From the cell containing the given text, extract its center point as (X, Y) coordinate. 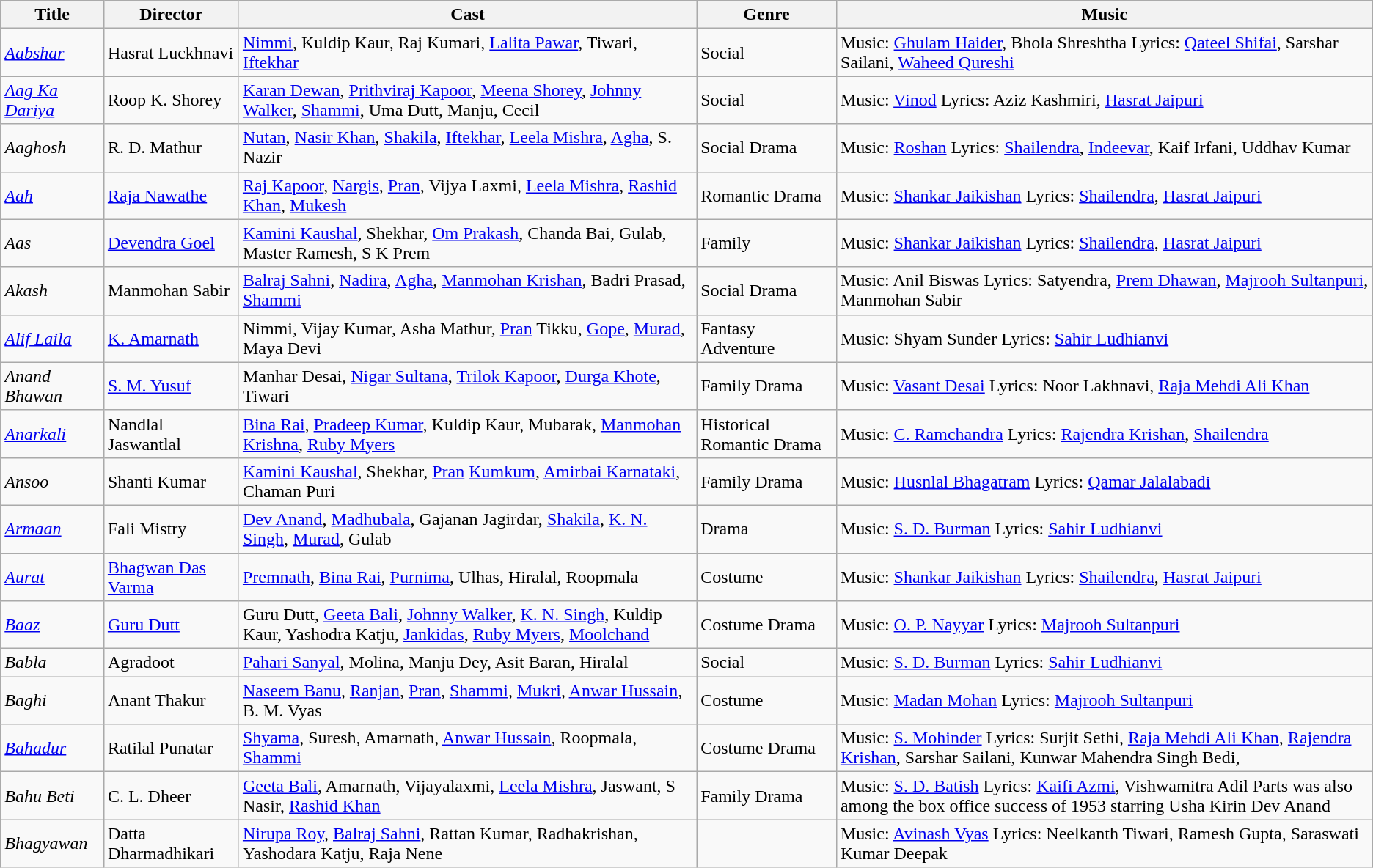
Music: Madan Mohan Lyrics: Majrooh Sultanpuri (1105, 701)
Fantasy Adventure (767, 339)
Music: S. Mohinder Lyrics: Surjit Sethi, Raja Mehdi Ali Khan, Rajendra Krishan, Sarshar Sailani, Kunwar Mahendra Singh Bedi, (1105, 748)
Historical Romantic Drama (767, 434)
Hasrat Luckhnavi (171, 53)
Nandlal Jaswantlal (171, 434)
Music (1105, 15)
Aag Ka Dariya (53, 100)
Music: Vasant Desai Lyrics: Noor Lakhnavi, Raja Mehdi Ali Khan (1105, 386)
Agradoot (171, 663)
Bhagwan Das Varma (171, 576)
Anand Bhawan (53, 386)
Music: Husnlal Bhagatram Lyrics: Qamar Jalalabadi (1105, 481)
Kamini Kaushal, Shekhar, Om Prakash, Chanda Bai, Gulab, Master Ramesh, S K Prem (467, 243)
Balraj Sahni, Nadira, Agha, Manmohan Krishan, Badri Prasad, Shammi (467, 290)
Music: Avinash Vyas Lyrics: Neelkanth Tiwari, Ramesh Gupta, Saraswati Kumar Deepak (1105, 843)
Bina Rai, Pradeep Kumar, Kuldip Kaur, Mubarak, Manmohan Krishna, Ruby Myers (467, 434)
Ratilal Punatar (171, 748)
Anarkali (53, 434)
Aah (53, 195)
Aaghosh (53, 148)
Datta Dharmadhikari (171, 843)
Pahari Sanyal, Molina, Manju Dey, Asit Baran, Hiralal (467, 663)
Armaan (53, 529)
Baaz (53, 625)
Music: O. P. Nayyar Lyrics: Majrooh Sultanpuri (1105, 625)
Nimmi, Vijay Kumar, Asha Mathur, Pran Tikku, Gope, Murad, Maya Devi (467, 339)
Alif Laila (53, 339)
Geeta Bali, Amarnath, Vijayalaxmi, Leela Mishra, Jaswant, S Nasir, Rashid Khan (467, 796)
Music: Ghulam Haider, Bhola Shreshtha Lyrics: Qateel Shifai, Sarshar Sailani, Waheed Qureshi (1105, 53)
R. D. Mathur (171, 148)
K. Amarnath (171, 339)
Music: Vinod Lyrics: Aziz Kashmiri, Hasrat Jaipuri (1105, 100)
Music: Anil Biswas Lyrics: Satyendra, Prem Dhawan, Majrooh Sultanpuri, Manmohan Sabir (1105, 290)
Nutan, Nasir Khan, Shakila, Iftekhar, Leela Mishra, Agha, S. Nazir (467, 148)
Guru Dutt, Geeta Bali, Johnny Walker, K. N. Singh, Kuldip Kaur, Yashodra Katju, Jankidas, Ruby Myers, Moolchand (467, 625)
Music: S. D. Batish Lyrics: Kaifi Azmi, Vishwamitra Adil Parts was also among the box office success of 1953 starring Usha Kirin Dev Anand (1105, 796)
Roop K. Shorey (171, 100)
Bhagyawan (53, 843)
Shyama, Suresh, Amarnath, Anwar Hussain, Roopmala, Shammi (467, 748)
Anant Thakur (171, 701)
C. L. Dheer (171, 796)
Naseem Banu, Ranjan, Pran, Shammi, Mukri, Anwar Hussain, B. M. Vyas (467, 701)
Kamini Kaushal, Shekhar, Pran Kumkum, Amirbai Karnataki, Chaman Puri (467, 481)
Music: Roshan Lyrics: Shailendra, Indeevar, Kaif Irfani, Uddhav Kumar (1105, 148)
Nirupa Roy, Balraj Sahni, Rattan Kumar, Radhakrishan, Yashodara Katju, Raja Nene (467, 843)
Genre (767, 15)
Bahu Beti (53, 796)
Family (767, 243)
Akash (53, 290)
Baghi (53, 701)
Director (171, 15)
Aurat (53, 576)
Raja Nawathe (171, 195)
Aas (53, 243)
Karan Dewan, Prithviraj Kapoor, Meena Shorey, Johnny Walker, Shammi, Uma Dutt, Manju, Cecil (467, 100)
Premnath, Bina Rai, Purnima, Ulhas, Hiralal, Roopmala (467, 576)
Devendra Goel (171, 243)
Fali Mistry (171, 529)
Music: Shyam Sunder Lyrics: Sahir Ludhianvi (1105, 339)
Title (53, 15)
Ansoo (53, 481)
Dev Anand, Madhubala, Gajanan Jagirdar, Shakila, K. N. Singh, Murad, Gulab (467, 529)
Drama (767, 529)
Aabshar (53, 53)
Raj Kapoor, Nargis, Pran, Vijya Laxmi, Leela Mishra, Rashid Khan, Mukesh (467, 195)
Manhar Desai, Nigar Sultana, Trilok Kapoor, Durga Khote, Tiwari (467, 386)
Music: C. Ramchandra Lyrics: Rajendra Krishan, Shailendra (1105, 434)
Guru Dutt (171, 625)
Cast (467, 15)
Nimmi, Kuldip Kaur, Raj Kumari, Lalita Pawar, Tiwari, Iftekhar (467, 53)
Bahadur (53, 748)
S. M. Yusuf (171, 386)
Manmohan Sabir (171, 290)
Romantic Drama (767, 195)
Babla (53, 663)
Shanti Kumar (171, 481)
